Extract the [x, y] coordinate from the center of the cell holding the provided text.  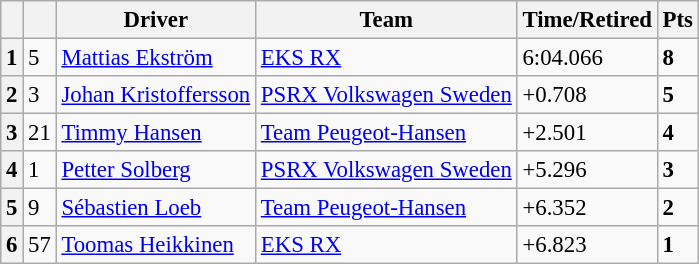
21 [40, 133]
6:04.066 [587, 58]
Team [386, 20]
+2.501 [587, 133]
+5.296 [587, 170]
8 [678, 58]
6 [12, 245]
9 [40, 208]
Driver [156, 20]
Mattias Ekström [156, 58]
Timmy Hansen [156, 133]
+6.823 [587, 245]
57 [40, 245]
Sébastien Loeb [156, 208]
Toomas Heikkinen [156, 245]
+0.708 [587, 95]
Petter Solberg [156, 170]
+6.352 [587, 208]
Pts [678, 20]
Time/Retired [587, 20]
Johan Kristoffersson [156, 95]
